Provide the (X, Y) coordinate of the cell's center where the given text is located.  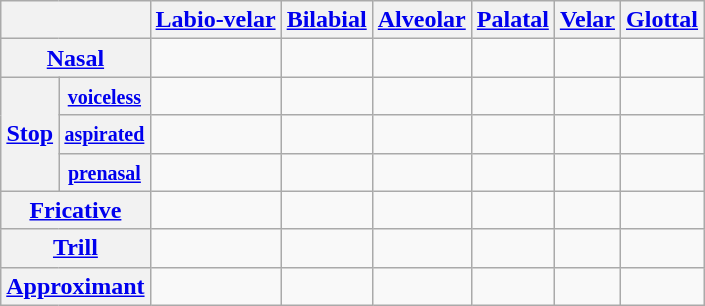
prenasal (104, 172)
Approximant (76, 286)
Fricative (76, 210)
Labio-velar (216, 20)
Alveolar (422, 20)
Palatal (512, 20)
aspirated (104, 134)
Bilabial (326, 20)
voiceless (104, 96)
Stop (30, 134)
Glottal (662, 20)
Nasal (76, 58)
Velar (587, 20)
Trill (76, 248)
